Determine the (X, Y) coordinate at the center of the cell enclosing the given text.  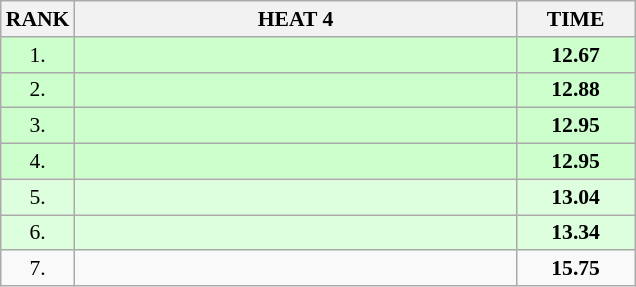
HEAT 4 (295, 19)
7. (38, 269)
6. (38, 233)
3. (38, 126)
2. (38, 90)
12.67 (576, 55)
TIME (576, 19)
RANK (38, 19)
4. (38, 162)
1. (38, 55)
15.75 (576, 269)
13.04 (576, 197)
5. (38, 197)
12.88 (576, 90)
13.34 (576, 233)
